Scan for the cell matching the given text and deliver its (x, y) coordinate at center. 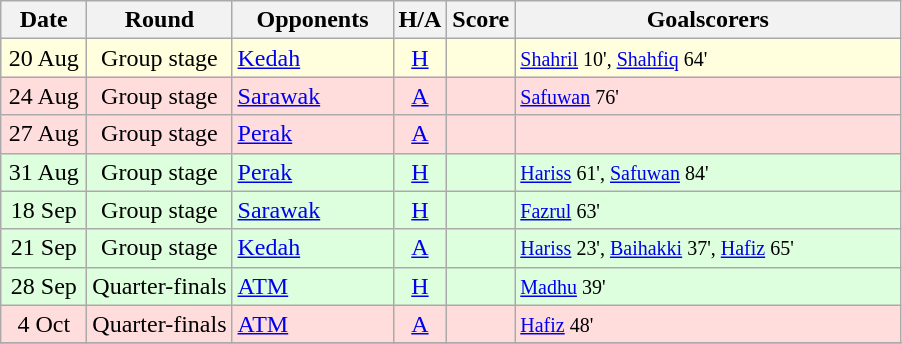
Fazrul 63' (708, 210)
Date (44, 20)
Round (160, 20)
Safuwan 76' (708, 96)
Shahril 10', Shahfiq 64' (708, 58)
18 Sep (44, 210)
27 Aug (44, 134)
31 Aug (44, 172)
H/A (420, 20)
21 Sep (44, 248)
Goalscorers (708, 20)
Madhu 39' (708, 286)
Score (481, 20)
Hariss 23', Baihakki 37', Hafiz 65' (708, 248)
4 Oct (44, 324)
Hariss 61', Safuwan 84' (708, 172)
20 Aug (44, 58)
28 Sep (44, 286)
Opponents (312, 20)
24 Aug (44, 96)
Hafiz 48' (708, 324)
